Search for the cell housing the specified text and yield its (X, Y) center coordinate. 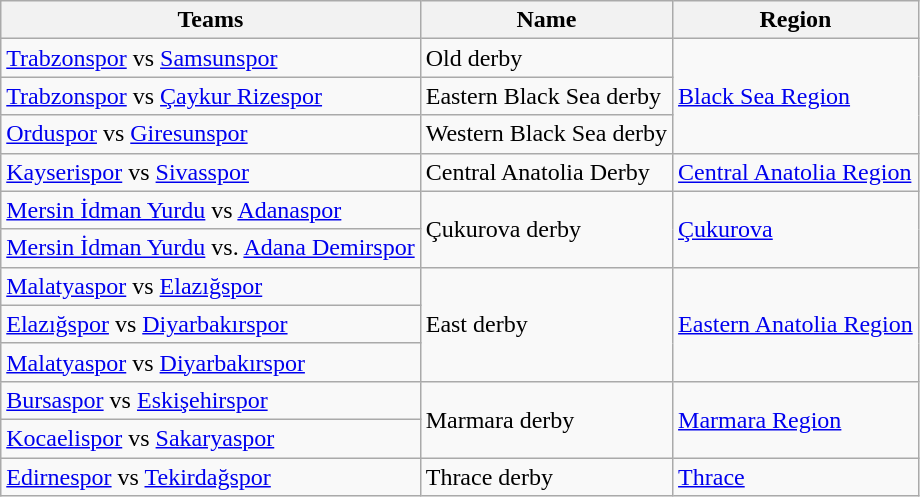
Edirnespor vs Tekirdağspor (210, 477)
Çukurova (796, 229)
Region (796, 20)
Old derby (546, 58)
Eastern Black Sea derby (546, 96)
Mersin İdman Yurdu vs Adanaspor (210, 210)
Thrace derby (546, 477)
Marmara Region (796, 419)
Malatyaspor vs Diyarbakırspor (210, 362)
Malatyaspor vs Elazığspor (210, 286)
Eastern Anatolia Region (796, 324)
Name (546, 20)
Marmara derby (546, 419)
Trabzonspor vs Samsunspor (210, 58)
East derby (546, 324)
Western Black Sea derby (546, 134)
Central Anatolia Region (796, 172)
Mersin İdman Yurdu vs. Adana Demirspor (210, 248)
Elazığspor vs Diyarbakırspor (210, 324)
Trabzonspor vs Çaykur Rizespor (210, 96)
Çukurova derby (546, 229)
Kocaelispor vs Sakaryaspor (210, 438)
Thrace (796, 477)
Central Anatolia Derby (546, 172)
Bursaspor vs Eskişehirspor (210, 400)
Kayserispor vs Sivasspor (210, 172)
Orduspor vs Giresunspor (210, 134)
Black Sea Region (796, 96)
Teams (210, 20)
